Return [x, y] of the center of cell containing provided text 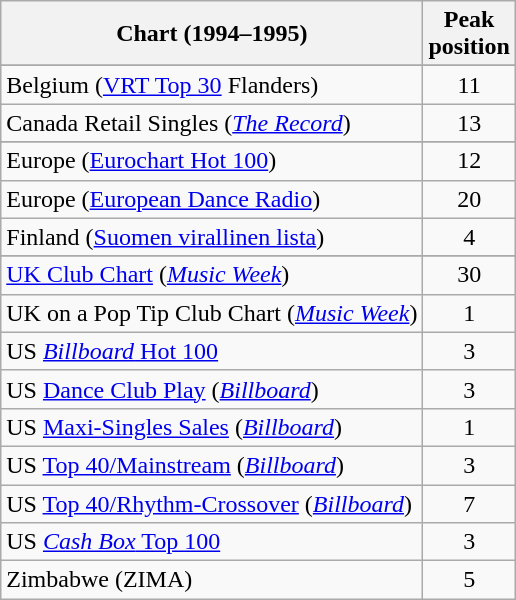
US Top 40/Rhythm-Crossover (Billboard) [212, 503]
12 [469, 161]
US Cash Box Top 100 [212, 542]
Chart (1994–1995) [212, 34]
7 [469, 503]
Canada Retail Singles (The Record) [212, 123]
5 [469, 580]
US Maxi-Singles Sales (Billboard) [212, 427]
Finland (Suomen virallinen lista) [212, 237]
20 [469, 199]
Belgium (VRT Top 30 Flanders) [212, 85]
Zimbabwe (ZIMA) [212, 580]
Peakposition [469, 34]
US Top 40/Mainstream (Billboard) [212, 465]
13 [469, 123]
UK on a Pop Tip Club Chart (Music Week) [212, 313]
UK Club Chart (Music Week) [212, 275]
US Billboard Hot 100 [212, 351]
4 [469, 237]
US Dance Club Play (Billboard) [212, 389]
Europe (European Dance Radio) [212, 199]
11 [469, 85]
Europe (Eurochart Hot 100) [212, 161]
30 [469, 275]
